Capture the cell that displays the provided text and extract its [x, y] central coordinate. 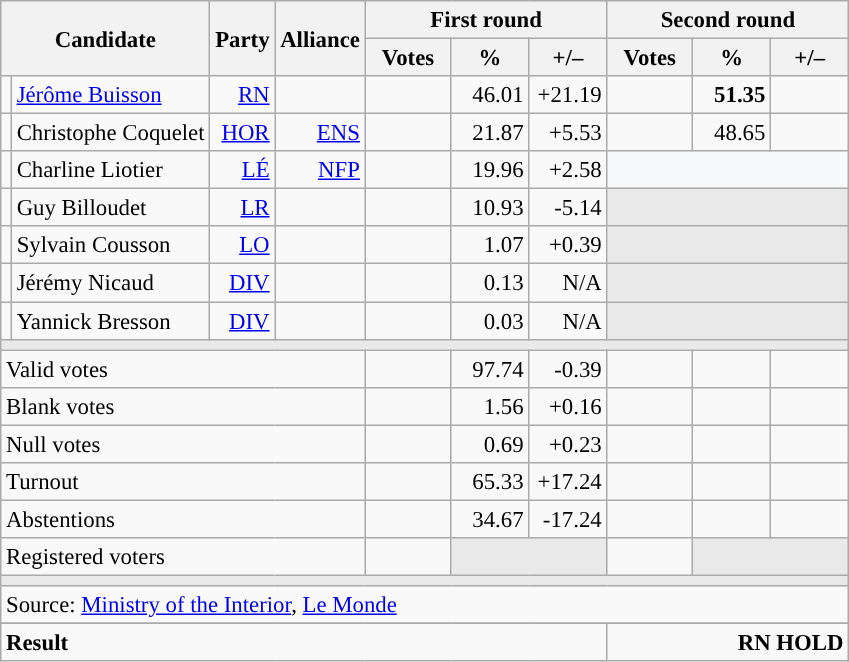
1.56 [490, 406]
51.35 [732, 95]
Charline Liotier [110, 170]
Turnout [183, 482]
+17.24 [568, 482]
Registered voters [183, 557]
Party [242, 38]
NFP [320, 170]
0.03 [490, 321]
LR [242, 208]
RN [242, 95]
48.65 [732, 133]
Jérôme Buisson [110, 95]
-5.14 [568, 208]
10.93 [490, 208]
46.01 [490, 95]
+2.58 [568, 170]
Jérémy Nicaud [110, 283]
Valid votes [183, 369]
Candidate [106, 38]
ENS [320, 133]
Alliance [320, 38]
Christophe Coquelet [110, 133]
Yannick Bresson [110, 321]
+0.23 [568, 444]
-17.24 [568, 519]
Abstentions [183, 519]
First round [486, 20]
+5.53 [568, 133]
34.67 [490, 519]
RN HOLD [728, 643]
97.74 [490, 369]
Source: Ministry of the Interior, Le Monde [425, 605]
Guy Billoudet [110, 208]
LO [242, 245]
LÉ [242, 170]
1.07 [490, 245]
Result [304, 643]
+0.39 [568, 245]
0.69 [490, 444]
Blank votes [183, 406]
+0.16 [568, 406]
+21.19 [568, 95]
Sylvain Cousson [110, 245]
Null votes [183, 444]
65.33 [490, 482]
19.96 [490, 170]
HOR [242, 133]
Second round [728, 20]
21.87 [490, 133]
0.13 [490, 283]
-0.39 [568, 369]
